Search for the cell housing the specified text and yield its (x, y) center coordinate. 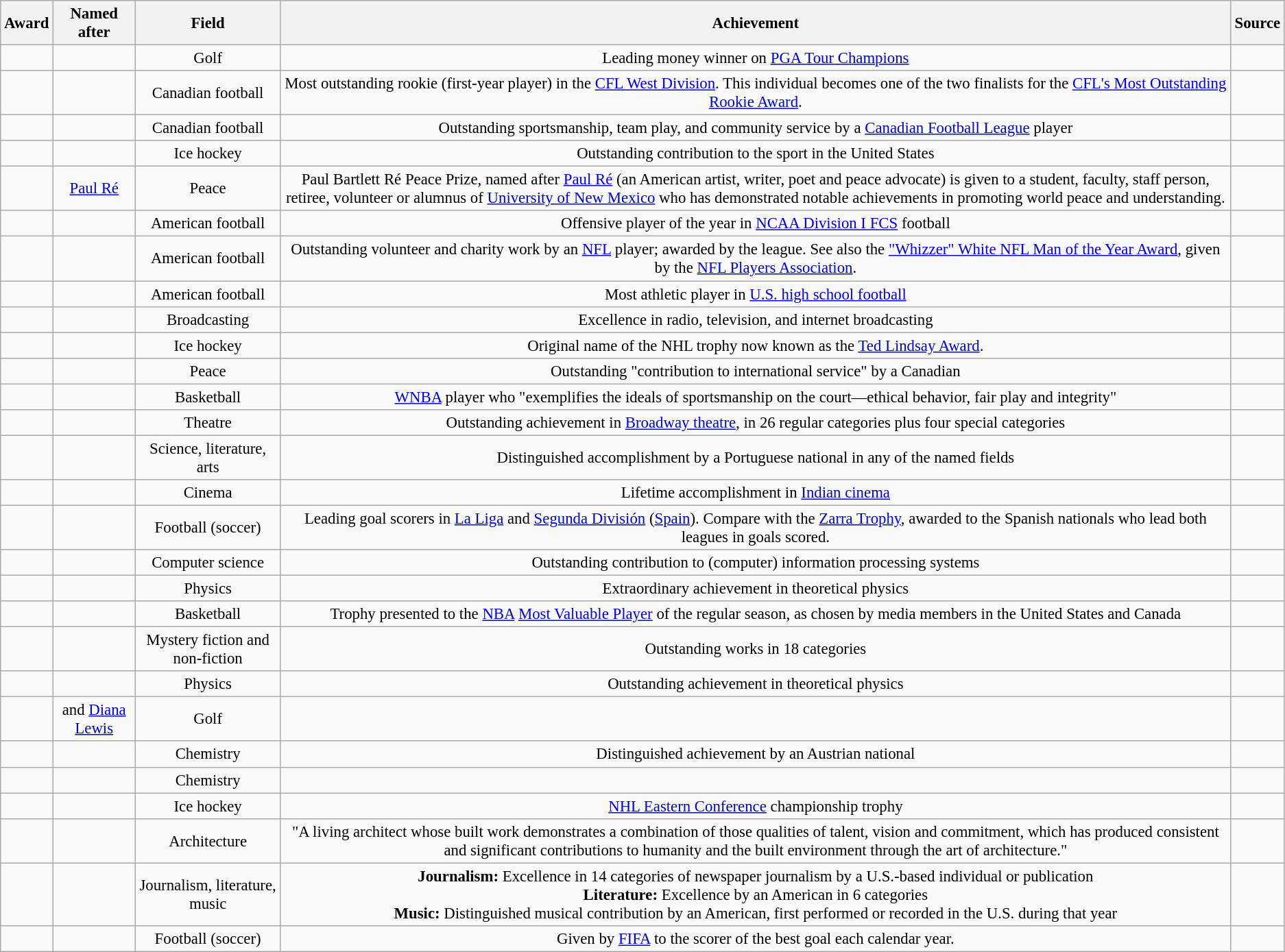
Extraordinary achievement in theoretical physics (756, 589)
NHL Eastern Conference championship trophy (756, 806)
Outstanding contribution to the sport in the United States (756, 154)
Field (208, 23)
Trophy presented to the NBA Most Valuable Player of the regular season, as chosen by media members in the United States and Canada (756, 614)
Architecture (208, 840)
Distinguished accomplishment by a Portuguese national in any of the named fields (756, 458)
Source (1258, 23)
Cinema (208, 493)
Award (27, 23)
Science, literature, arts (208, 458)
Excellence in radio, television, and internet broadcasting (756, 319)
Outstanding achievement in Broadway theatre, in 26 regular categories plus four special categories (756, 423)
Outstanding achievement in theoretical physics (756, 684)
Given by FIFA to the scorer of the best goal each calendar year. (756, 939)
Distinguished achievement by an Austrian national (756, 755)
Journalism, literature, music (208, 894)
Outstanding contribution to (computer) information processing systems (756, 563)
Named after (95, 23)
WNBA player who "exemplifies the ideals of sportsmanship on the court—ethical behavior, fair play and integrity" (756, 397)
Broadcasting (208, 319)
Achievement (756, 23)
Mystery fiction and non-fiction (208, 650)
and Diana Lewis (95, 720)
Outstanding "contribution to international service" by a Canadian (756, 371)
Paul Ré (95, 189)
Computer science (208, 563)
Most athletic player in U.S. high school football (756, 294)
Theatre (208, 423)
Offensive player of the year in NCAA Division I FCS football (756, 224)
Leading money winner on PGA Tour Champions (756, 58)
Outstanding sportsmanship, team play, and community service by a Canadian Football League player (756, 128)
Lifetime accomplishment in Indian cinema (756, 493)
Outstanding works in 18 categories (756, 650)
Original name of the NHL trophy now known as the Ted Lindsay Award. (756, 345)
